Provide the (x, y) coordinate of the cell's center where the given text is located.  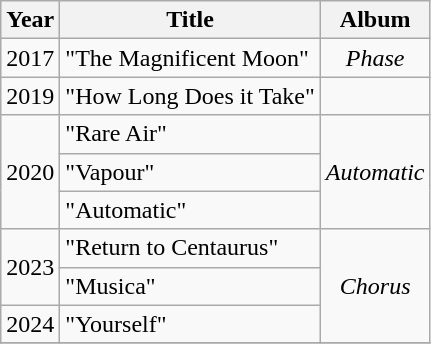
"The Magnificent Moon" (190, 58)
Automatic (375, 172)
"Automatic" (190, 210)
Year (30, 20)
Album (375, 20)
"How Long Does it Take" (190, 96)
2024 (30, 324)
2019 (30, 96)
Title (190, 20)
"Return to Centaurus" (190, 248)
"Musica" (190, 286)
"Vapour" (190, 172)
"Yourself" (190, 324)
Phase (375, 58)
2023 (30, 267)
2017 (30, 58)
"Rare Air" (190, 134)
2020 (30, 172)
Chorus (375, 286)
